Find where the given text appears and provide that cell's center as (X, Y) coordinate. 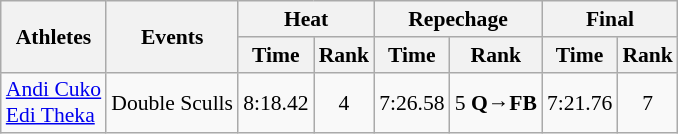
Final (610, 19)
Double Sculls (172, 102)
7:26.58 (412, 102)
Repechage (458, 19)
Events (172, 36)
Heat (306, 19)
8:18.42 (276, 102)
Athletes (54, 36)
4 (344, 102)
5 Q→FB (496, 102)
7:21.76 (580, 102)
7 (648, 102)
Andi CukoEdi Theka (54, 102)
